Determine the [x, y] coordinate at the center of the cell enclosing the given text.  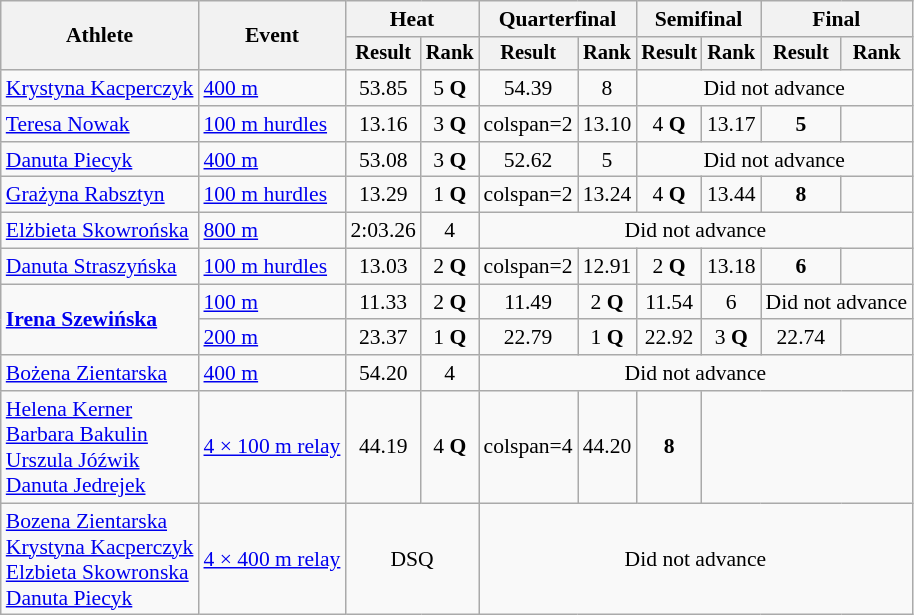
13.24 [608, 195]
Final [837, 19]
Heat [412, 19]
13.29 [382, 195]
13.44 [732, 195]
Athlete [100, 36]
Bożena Zientarska [100, 373]
100 m [272, 302]
52.62 [528, 160]
54.39 [528, 88]
4 × 100 m relay [272, 447]
DSQ [412, 559]
2:03.26 [382, 231]
54.20 [382, 373]
200 m [272, 338]
800 m [272, 231]
Helena KernerBarbara Bakulin Urszula JóźwikDanuta Jedrejek [100, 447]
11.33 [382, 302]
Danuta Piecyk [100, 160]
13.17 [732, 124]
Grażyna Rabsztyn [100, 195]
53.85 [382, 88]
22.92 [669, 338]
Elżbieta Skowrońska [100, 231]
22.79 [528, 338]
Event [272, 36]
13.10 [608, 124]
Irena Szewińska [100, 320]
13.18 [732, 267]
11.54 [669, 302]
Danuta Straszyńska [100, 267]
23.37 [382, 338]
13.03 [382, 267]
Krystyna Kacperczyk [100, 88]
Bozena ZientarskaKrystyna KacperczykElzbieta SkowronskaDanuta Piecyk [100, 559]
4 × 400 m relay [272, 559]
11.49 [528, 302]
53.08 [382, 160]
Quarterfinal [558, 19]
44.19 [382, 447]
Teresa Nowak [100, 124]
13.16 [382, 124]
5 Q [450, 88]
44.20 [608, 447]
12.91 [608, 267]
Semifinal [698, 19]
22.74 [802, 338]
colspan=4 [528, 447]
